Detect which cell encompasses the target text, then output its (X, Y) center coordinate. 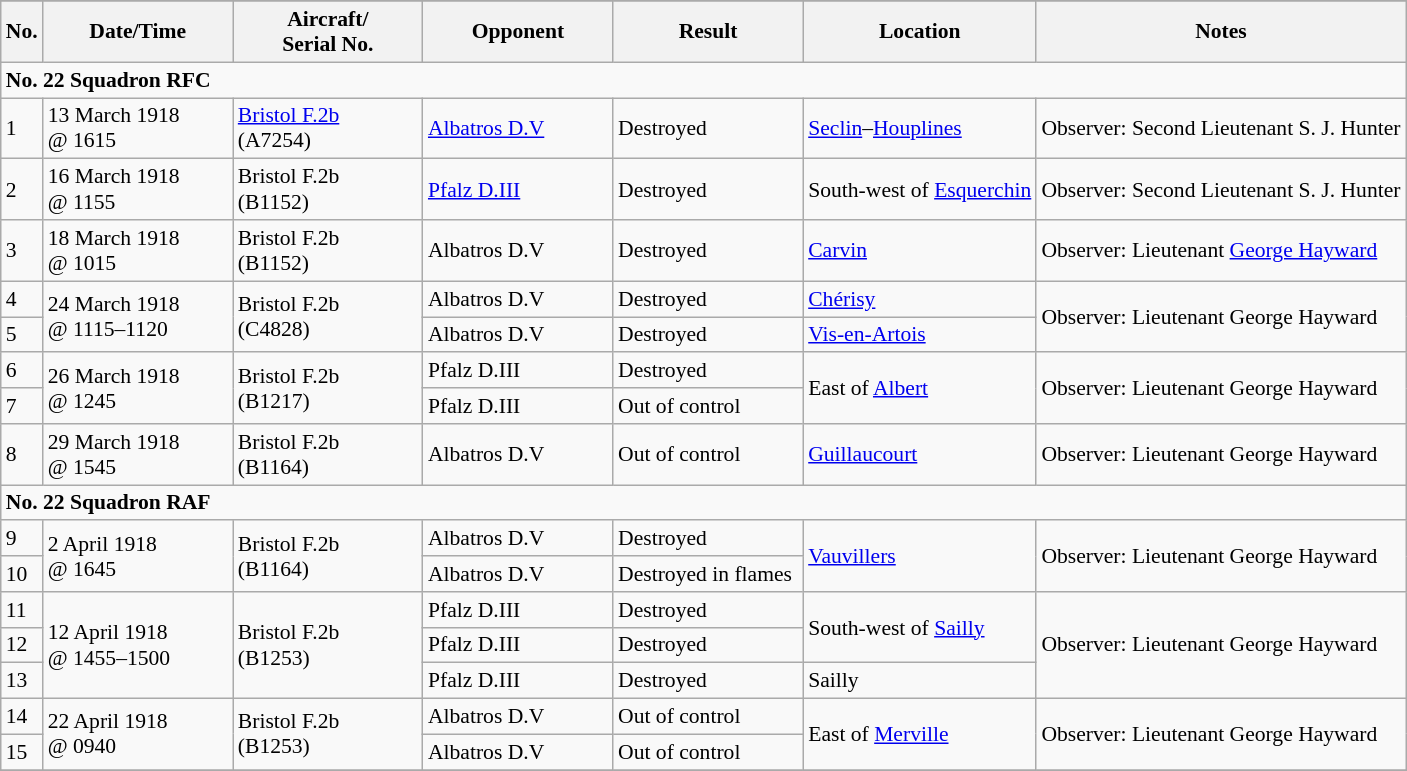
12 (22, 645)
18 March 1918@ 1015 (138, 250)
29 March 1918@ 1545 (138, 454)
Result (708, 32)
Seclin–Houplines (920, 128)
24 March 1918@ 1115–1120 (138, 316)
Date/Time (138, 32)
4 (22, 299)
Bristol F.2b(B1217) (328, 388)
Notes (1220, 32)
East of Albert (920, 388)
13 (22, 681)
7 (22, 406)
Vauvillers (920, 556)
6 (22, 371)
5 (22, 335)
12 April 1918@ 1455–1500 (138, 646)
Guillaucourt (920, 454)
No. 22 Squadron RAF (704, 503)
9 (22, 539)
South-west of Sailly (920, 628)
11 (22, 610)
26 March 1918@ 1245 (138, 388)
Destroyed in flames (708, 574)
East of Merville (920, 734)
16 March 1918@ 1155 (138, 190)
Location (920, 32)
Opponent (518, 32)
2 April 1918@ 1645 (138, 556)
3 (22, 250)
Chérisy (920, 299)
14 (22, 717)
South-west of Esquerchin (920, 190)
Aircraft/Serial No. (328, 32)
1 (22, 128)
10 (22, 574)
2 (22, 190)
13 March 1918@ 1615 (138, 128)
Sailly (920, 681)
No. 22 Squadron RFC (704, 80)
Carvin (920, 250)
Bristol F.2b(A7254) (328, 128)
8 (22, 454)
Bristol F.2b(C4828) (328, 316)
22 April 1918@ 0940 (138, 734)
Vis-en-Artois (920, 335)
15 (22, 752)
No. (22, 32)
